Pinpoint the cell where the given text exists, returning its (X, Y) midpoint coordinate. 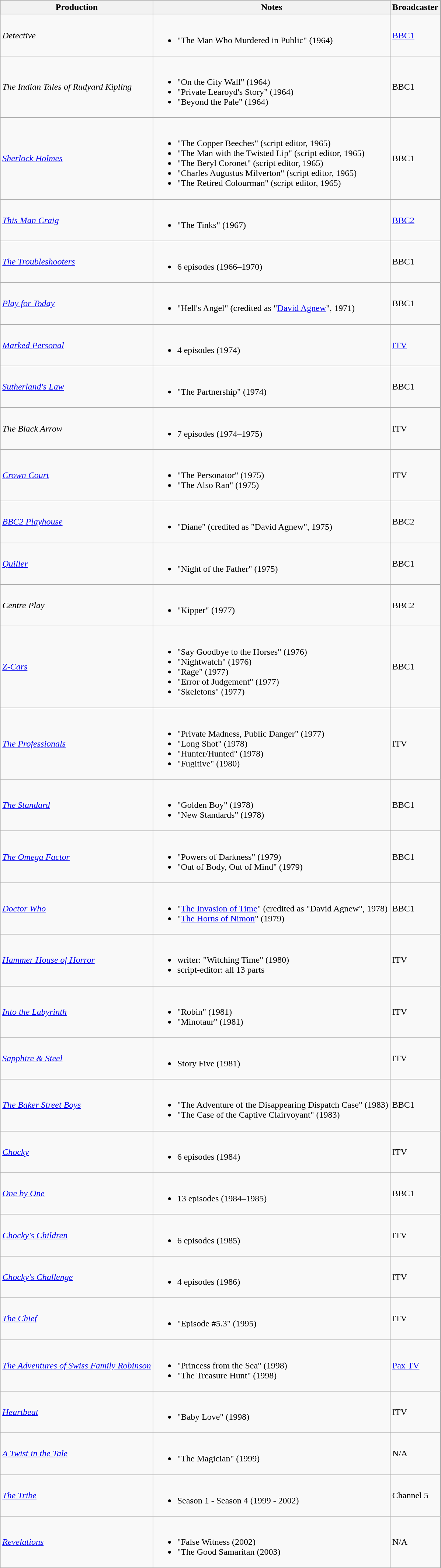
"Episode #5.3" (1995) (271, 1318)
The Troubleshooters (77, 262)
Doctor Who (77, 908)
"Princess from the Sea" (1998)"The Treasure Hunt" (1998) (271, 1365)
Quiller (77, 564)
"False Witness (2002)"The Good Samaritan (2003) (271, 1542)
Pax TV (415, 1365)
Channel 5 (415, 1495)
6 episodes (1985) (271, 1235)
7 episodes (1974–1975) (271, 429)
"Say Goodbye to the Horses" (1976)"Nightwatch" (1976)"Rage" (1977)"Error of Judgement" (1977)"Skeletons" (1977) (271, 667)
4 episodes (1974) (271, 345)
"Private Madness, Public Danger" (1977)"Long Shot" (1978)"Hunter/Hunted" (1978)"Fugitive" (1980) (271, 744)
The Omega Factor (77, 857)
Into the Labyrinth (77, 1012)
Story Five (1981) (271, 1059)
Sherlock Holmes (77, 159)
"The Partnership" (1974) (271, 387)
The Professionals (77, 744)
Marked Personal (77, 345)
A Twist in the Tale (77, 1454)
writer: "Witching Time" (1980)script-editor: all 13 parts (271, 960)
6 episodes (1966–1970) (271, 262)
Season 1 - Season 4 (1999 - 2002) (271, 1495)
Broadcaster (415, 7)
This Man Craig (77, 220)
One by One (77, 1194)
Centre Play (77, 606)
"Night of the Father" (1975) (271, 564)
"The Magician" (1999) (271, 1454)
The Standard (77, 805)
The Tribe (77, 1495)
Chocky's Challenge (77, 1277)
"Baby Love" (1998) (271, 1412)
The Black Arrow (77, 429)
The Baker Street Boys (77, 1105)
Sutherland's Law (77, 387)
6 episodes (1984) (271, 1152)
Detective (77, 35)
"Golden Boy" (1978)"New Standards" (1978) (271, 805)
"Hell's Angel" (credited as "David Agnew", 1971) (271, 303)
Play for Today (77, 303)
Heartbeat (77, 1412)
"Diane" (credited as "David Agnew", 1975) (271, 522)
"On the City Wall" (1964)"Private Learoyd's Story" (1964)"Beyond the Pale" (1964) (271, 87)
"The Adventure of the Disappearing Dispatch Case" (1983)"The Case of the Captive Clairvoyant" (1983) (271, 1105)
"The Invasion of Time" (credited as "David Agnew", 1978)"The Horns of Nimon" (1979) (271, 908)
"The Man Who Murdered in Public" (1964) (271, 35)
Notes (271, 7)
Z-Cars (77, 667)
The Indian Tales of Rudyard Kipling (77, 87)
Hammer House of Horror (77, 960)
Chocky (77, 1152)
"The Personator" (1975)"The Also Ran" (1975) (271, 475)
Crown Court (77, 475)
The Chief (77, 1318)
"Robin" (1981)"Minotaur" (1981) (271, 1012)
4 episodes (1986) (271, 1277)
The Adventures of Swiss Family Robinson (77, 1365)
Sapphire & Steel (77, 1059)
Chocky's Children (77, 1235)
13 episodes (1984–1985) (271, 1194)
Production (77, 7)
"Kipper" (1977) (271, 606)
Revelations (77, 1542)
BBC2 Playhouse (77, 522)
"Powers of Darkness" (1979)"Out of Body, Out of Mind" (1979) (271, 857)
"The Tinks" (1967) (271, 220)
